Find where the given text appears and provide that cell's center as [X, Y] coordinate. 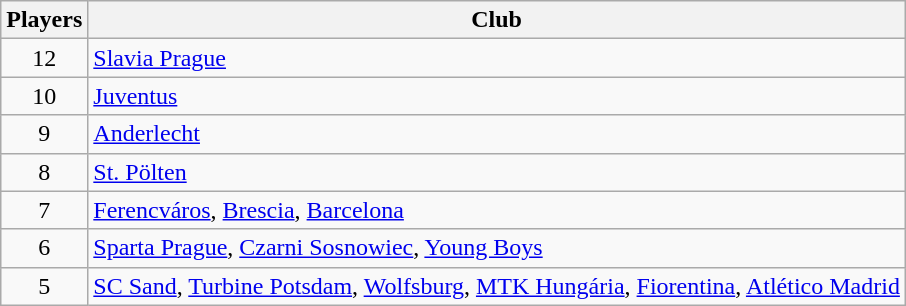
Anderlecht [497, 134]
5 [44, 286]
Slavia Prague [497, 58]
10 [44, 96]
9 [44, 134]
8 [44, 172]
SC Sand, Turbine Potsdam, Wolfsburg, MTK Hungária, Fiorentina, Atlético Madrid [497, 286]
Club [497, 20]
Players [44, 20]
12 [44, 58]
Juventus [497, 96]
7 [44, 210]
Sparta Prague, Czarni Sosnowiec, Young Boys [497, 248]
Ferencváros, Brescia, Barcelona [497, 210]
6 [44, 248]
St. Pölten [497, 172]
